Locate the cell with the specified text and output its [x, y] center coordinate. 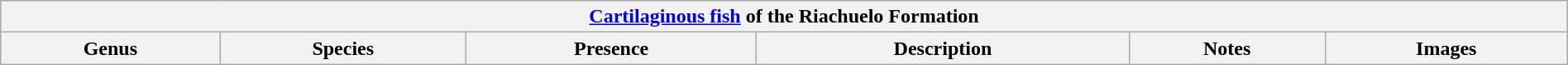
Species [343, 48]
Presence [610, 48]
Notes [1227, 48]
Cartilaginous fish of the Riachuelo Formation [784, 17]
Genus [111, 48]
Images [1446, 48]
Description [943, 48]
